For the text-containing cell, return its midpoint in (X, Y) coordinate format. 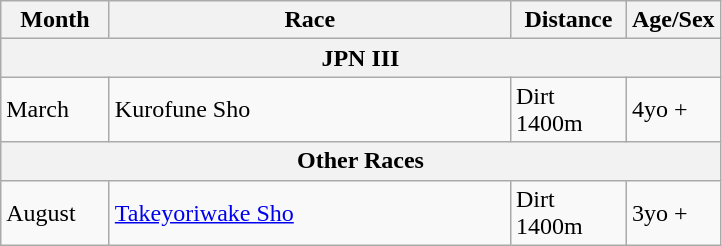
March (56, 110)
Race (310, 20)
Kurofune Sho (310, 110)
Month (56, 20)
Other Races (360, 161)
4yo + (673, 110)
JPN III (360, 58)
August (56, 212)
Takeyoriwake Sho (310, 212)
Age/Sex (673, 20)
Distance (568, 20)
3yo + (673, 212)
